Provide the (X, Y) coordinate of the cell's center where the given text is located.  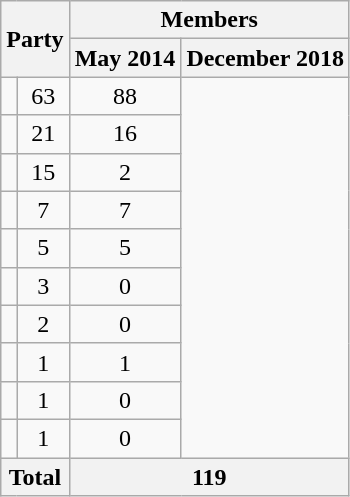
88 (125, 96)
December 2018 (266, 58)
3 (43, 286)
Party (35, 39)
Members (209, 20)
63 (43, 96)
Total (35, 477)
21 (43, 134)
15 (43, 172)
16 (125, 134)
May 2014 (125, 58)
119 (209, 477)
